For the text-containing cell, return its midpoint in (X, Y) coordinate format. 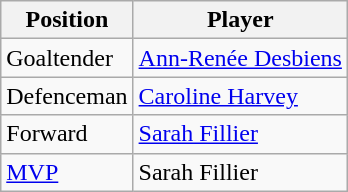
Position (67, 20)
Defenceman (67, 96)
MVP (67, 172)
Player (240, 20)
Goaltender (67, 58)
Caroline Harvey (240, 96)
Forward (67, 134)
Ann-Renée Desbiens (240, 58)
